Determine the [X, Y] coordinate at the center of the cell enclosing the given text.  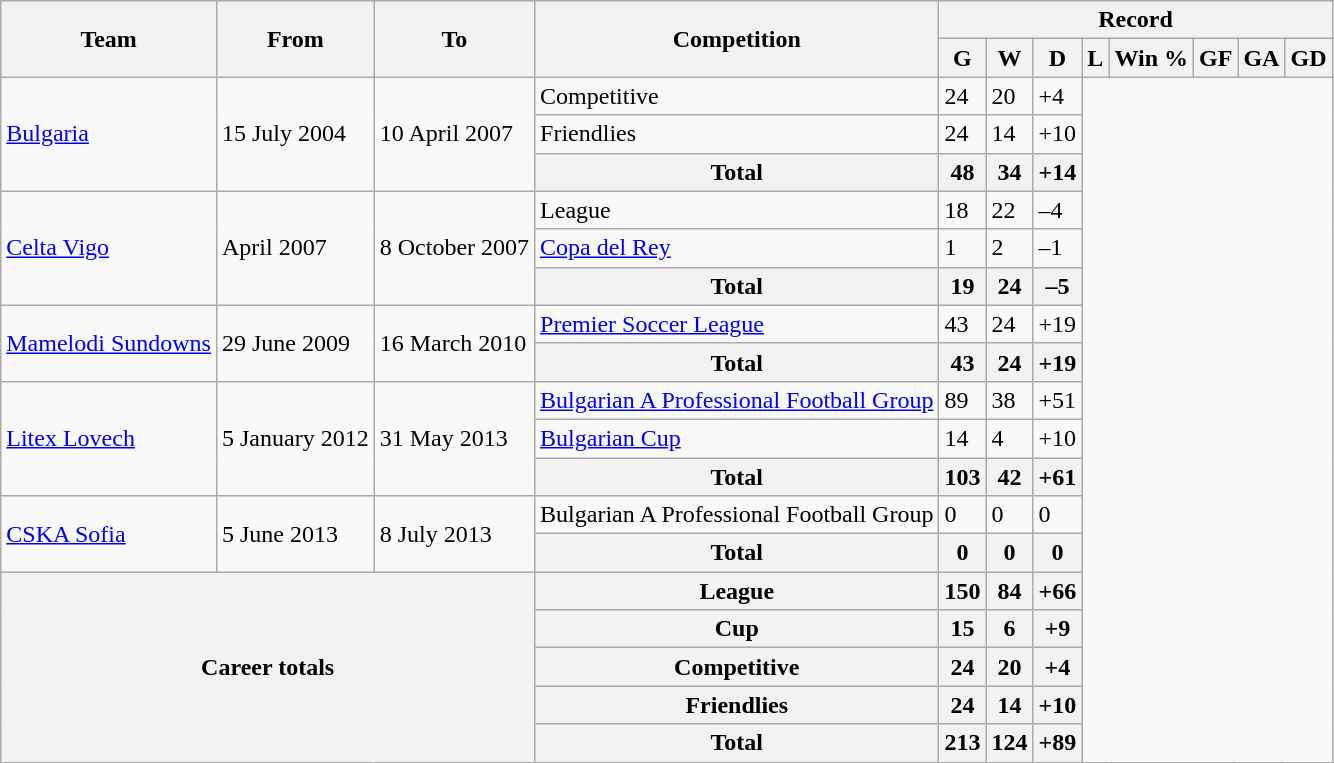
5 June 2013 [295, 534]
29 June 2009 [295, 343]
4 [1010, 438]
Celta Vigo [109, 248]
+66 [1058, 591]
Litex Lovech [109, 438]
April 2007 [295, 248]
150 [962, 591]
8 July 2013 [454, 534]
+14 [1058, 172]
2 [1010, 248]
103 [962, 477]
GF [1216, 58]
Record [1136, 20]
Team [109, 39]
D [1058, 58]
1 [962, 248]
Cup [737, 629]
Bulgaria [109, 134]
89 [962, 400]
GA [1262, 58]
6 [1010, 629]
L [1096, 58]
84 [1010, 591]
+51 [1058, 400]
To [454, 39]
Career totals [268, 667]
+89 [1058, 743]
Copa del Rey [737, 248]
Premier Soccer League [737, 324]
W [1010, 58]
8 October 2007 [454, 248]
10 April 2007 [454, 134]
–4 [1058, 210]
31 May 2013 [454, 438]
5 January 2012 [295, 438]
CSKA Sofia [109, 534]
18 [962, 210]
19 [962, 286]
38 [1010, 400]
15 [962, 629]
42 [1010, 477]
Mamelodi Sundowns [109, 343]
–1 [1058, 248]
15 July 2004 [295, 134]
Bulgarian Cup [737, 438]
–5 [1058, 286]
213 [962, 743]
124 [1010, 743]
16 March 2010 [454, 343]
Competition [737, 39]
22 [1010, 210]
From [295, 39]
Win % [1152, 58]
+9 [1058, 629]
48 [962, 172]
34 [1010, 172]
G [962, 58]
+61 [1058, 477]
GD [1308, 58]
